Determine the (X, Y) coordinate at the center of the cell enclosing the given text.  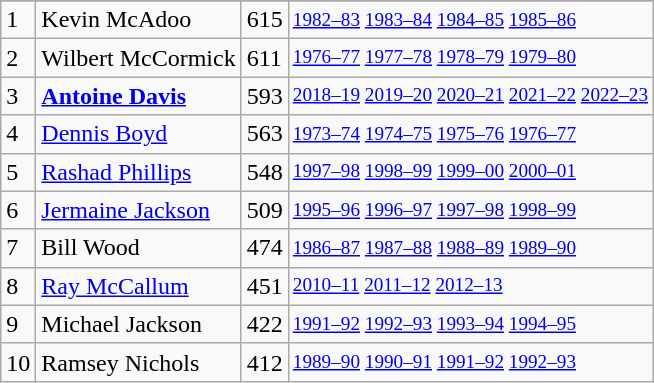
422 (264, 324)
615 (264, 20)
Kevin McAdoo (138, 20)
Ramsey Nichols (138, 362)
2010–11 2011–12 2012–13 (470, 286)
611 (264, 58)
451 (264, 286)
Antoine Davis (138, 96)
1 (18, 20)
2018–19 2019–20 2020–21 2021–22 2022–23 (470, 96)
9 (18, 324)
593 (264, 96)
7 (18, 248)
4 (18, 134)
1982–83 1983–84 1984–85 1985–86 (470, 20)
1973–74 1974–75 1975–76 1976–77 (470, 134)
548 (264, 172)
1976–77 1977–78 1978–79 1979–80 (470, 58)
Dennis Boyd (138, 134)
8 (18, 286)
Ray McCallum (138, 286)
3 (18, 96)
Wilbert McCormick (138, 58)
474 (264, 248)
Michael Jackson (138, 324)
Rashad Phillips (138, 172)
Jermaine Jackson (138, 210)
1995–96 1996–97 1997–98 1998–99 (470, 210)
1986–87 1987–88 1988–89 1989–90 (470, 248)
2 (18, 58)
1991–92 1992–93 1993–94 1994–95 (470, 324)
1989–90 1990–91 1991–92 1992–93 (470, 362)
6 (18, 210)
5 (18, 172)
509 (264, 210)
Bill Wood (138, 248)
412 (264, 362)
10 (18, 362)
1997–98 1998–99 1999–00 2000–01 (470, 172)
563 (264, 134)
